Scan for the cell matching the given text and deliver its (x, y) coordinate at center. 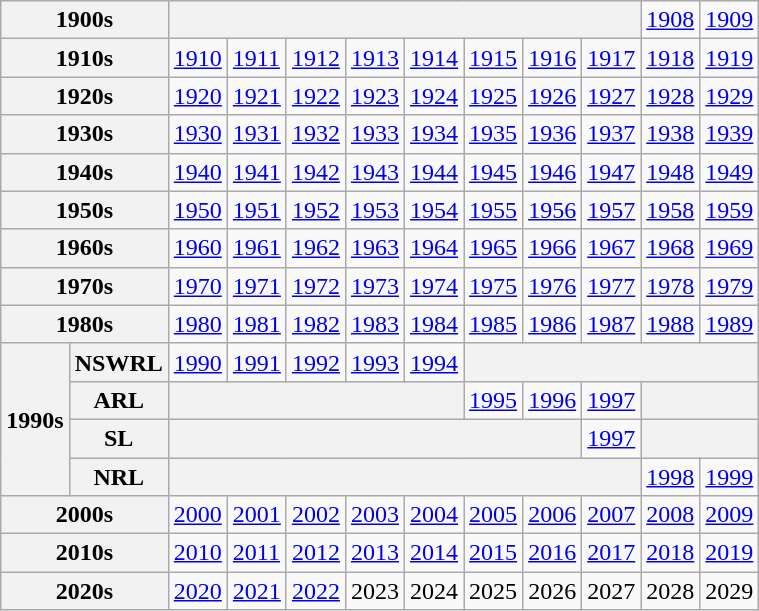
2020s (85, 591)
1920 (198, 96)
1990s (35, 419)
1924 (434, 96)
1995 (494, 400)
1992 (316, 362)
2001 (256, 515)
1953 (374, 210)
1923 (374, 96)
1918 (670, 58)
1940 (198, 172)
1975 (494, 286)
1985 (494, 324)
2009 (730, 515)
1968 (670, 248)
2023 (374, 591)
1942 (316, 172)
1932 (316, 134)
1996 (552, 400)
1936 (552, 134)
1974 (434, 286)
1943 (374, 172)
1987 (612, 324)
1970s (85, 286)
2015 (494, 553)
1937 (612, 134)
1949 (730, 172)
2025 (494, 591)
1973 (374, 286)
1946 (552, 172)
1921 (256, 96)
2005 (494, 515)
1980 (198, 324)
1919 (730, 58)
1933 (374, 134)
2018 (670, 553)
1913 (374, 58)
ARL (118, 400)
2003 (374, 515)
1955 (494, 210)
1999 (730, 477)
2027 (612, 591)
1957 (612, 210)
1934 (434, 134)
1960s (85, 248)
NRL (118, 477)
1962 (316, 248)
1951 (256, 210)
1922 (316, 96)
1912 (316, 58)
1969 (730, 248)
1965 (494, 248)
1984 (434, 324)
1991 (256, 362)
1978 (670, 286)
2006 (552, 515)
1900s (85, 20)
1950s (85, 210)
1979 (730, 286)
1927 (612, 96)
2026 (552, 591)
1947 (612, 172)
1926 (552, 96)
1941 (256, 172)
1920s (85, 96)
1940s (85, 172)
NSWRL (118, 362)
2016 (552, 553)
1908 (670, 20)
1930s (85, 134)
1989 (730, 324)
1910 (198, 58)
1929 (730, 96)
1959 (730, 210)
1986 (552, 324)
2010s (85, 553)
1911 (256, 58)
2010 (198, 553)
2014 (434, 553)
2000 (198, 515)
1952 (316, 210)
2008 (670, 515)
2004 (434, 515)
1964 (434, 248)
1961 (256, 248)
2002 (316, 515)
1977 (612, 286)
1925 (494, 96)
1980s (85, 324)
1944 (434, 172)
2017 (612, 553)
1938 (670, 134)
1954 (434, 210)
1971 (256, 286)
1966 (552, 248)
2022 (316, 591)
1935 (494, 134)
2028 (670, 591)
SL (118, 438)
1928 (670, 96)
2029 (730, 591)
1967 (612, 248)
1990 (198, 362)
2021 (256, 591)
1993 (374, 362)
1931 (256, 134)
2011 (256, 553)
1976 (552, 286)
1988 (670, 324)
1945 (494, 172)
1910s (85, 58)
1915 (494, 58)
1950 (198, 210)
1963 (374, 248)
1972 (316, 286)
1998 (670, 477)
1970 (198, 286)
1917 (612, 58)
1930 (198, 134)
1916 (552, 58)
2000s (85, 515)
1960 (198, 248)
1948 (670, 172)
1982 (316, 324)
2024 (434, 591)
1983 (374, 324)
1994 (434, 362)
1939 (730, 134)
1909 (730, 20)
1958 (670, 210)
2020 (198, 591)
1981 (256, 324)
2019 (730, 553)
2012 (316, 553)
2007 (612, 515)
1914 (434, 58)
1956 (552, 210)
2013 (374, 553)
